Output the [x, y] coordinate of the center of the cell containing the given text.  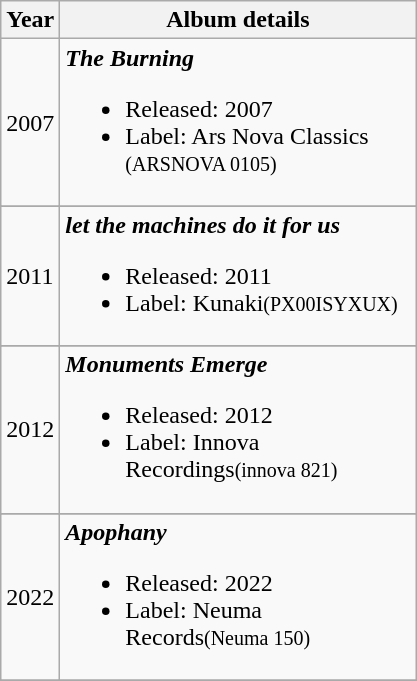
The BurningReleased: 2007Label: Ars Nova Classics (ARSNOVA 0105) [238, 122]
2011 [30, 276]
let the machines do it for usReleased: 2011Label: Kunaki(PX00ISYXUX) [238, 276]
Year [30, 20]
ApophanyReleased: 2022Label: Neuma Records(Neuma 150) [238, 596]
Monuments EmergeReleased: 2012Label: Innova Recordings(innova 821) [238, 430]
2007 [30, 122]
2012 [30, 430]
Album details [238, 20]
2022 [30, 596]
